Search for the cell housing the specified text and yield its [x, y] center coordinate. 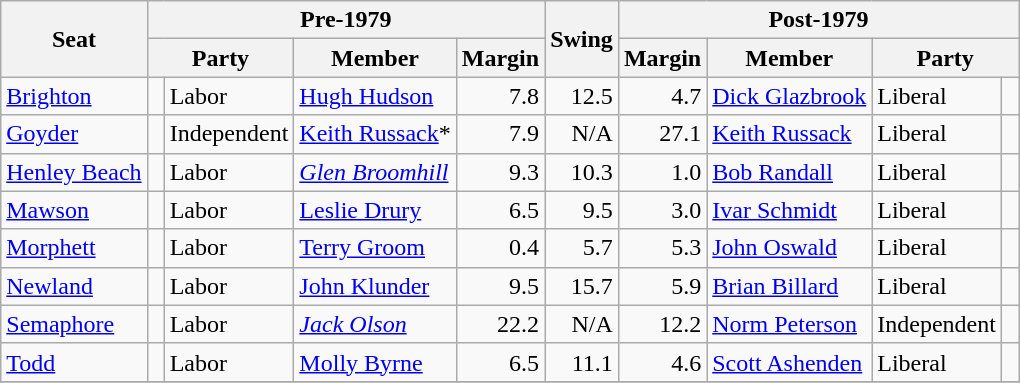
7.8 [500, 96]
Todd [74, 362]
9.3 [500, 172]
Mawson [74, 210]
5.3 [662, 248]
Jack Olson [375, 324]
Scott Ashenden [790, 362]
Pre-1979 [346, 20]
11.1 [582, 362]
Keith Russack* [375, 134]
Glen Broomhill [375, 172]
Morphett [74, 248]
Terry Groom [375, 248]
Keith Russack [790, 134]
Dick Glazbrook [790, 96]
10.3 [582, 172]
15.7 [582, 286]
Brian Billard [790, 286]
John Oswald [790, 248]
Norm Peterson [790, 324]
Leslie Drury [375, 210]
1.0 [662, 172]
Molly Byrne [375, 362]
Hugh Hudson [375, 96]
Henley Beach [74, 172]
22.2 [500, 324]
Bob Randall [790, 172]
Goyder [74, 134]
Brighton [74, 96]
4.6 [662, 362]
Swing [582, 39]
3.0 [662, 210]
John Klunder [375, 286]
4.7 [662, 96]
12.2 [662, 324]
7.9 [500, 134]
5.9 [662, 286]
5.7 [582, 248]
Seat [74, 39]
27.1 [662, 134]
Ivar Schmidt [790, 210]
Post-1979 [818, 20]
Newland [74, 286]
0.4 [500, 248]
Semaphore [74, 324]
12.5 [582, 96]
